Return (X, Y) of the center of cell containing provided text 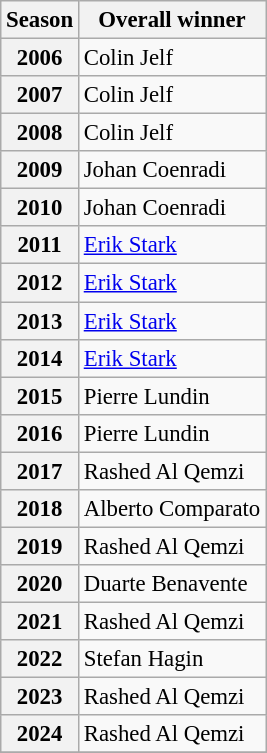
2006 (40, 58)
2011 (40, 245)
2007 (40, 95)
2013 (40, 321)
2024 (40, 734)
2022 (40, 659)
2021 (40, 621)
2009 (40, 170)
2014 (40, 358)
2020 (40, 584)
2012 (40, 283)
2015 (40, 396)
Stefan Hagin (172, 659)
Overall winner (172, 20)
2019 (40, 546)
Alberto Comparato (172, 509)
2008 (40, 133)
2023 (40, 697)
2016 (40, 433)
2018 (40, 509)
Duarte Benavente (172, 584)
2017 (40, 471)
2010 (40, 208)
Season (40, 20)
